Extract the [x, y] coordinate from the center of the cell holding the provided text.  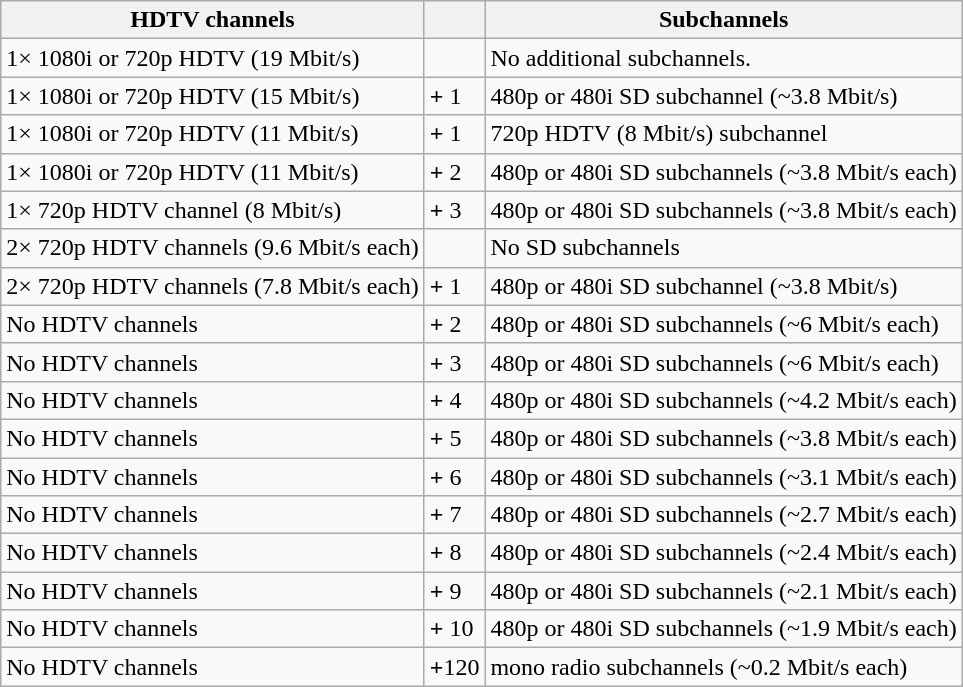
Subchannels [724, 20]
480p or 480i SD subchannels (~3.1 Mbit/s each) [724, 477]
+ 10 [454, 629]
480p or 480i SD subchannels (~2.1 Mbit/s each) [724, 591]
No additional subchannels. [724, 58]
+120 [454, 667]
480p or 480i SD subchannels (~4.2 Mbit/s each) [724, 400]
+ 4 [454, 400]
480p or 480i SD subchannels (~2.7 Mbit/s each) [724, 515]
HDTV channels [212, 20]
mono radio subchannels (~0.2 Mbit/s each) [724, 667]
No SD subchannels [724, 248]
1× 1080i or 720p HDTV (19 Mbit/s) [212, 58]
+ 5 [454, 438]
1× 720p HDTV channel (8 Mbit/s) [212, 210]
+ 9 [454, 591]
480p or 480i SD subchannels (~1.9 Mbit/s each) [724, 629]
2× 720p HDTV channels (7.8 Mbit/s each) [212, 286]
+ 7 [454, 515]
2× 720p HDTV channels (9.6 Mbit/s each) [212, 248]
480p or 480i SD subchannels (~2.4 Mbit/s each) [724, 553]
1× 1080i or 720p HDTV (15 Mbit/s) [212, 96]
+ 8 [454, 553]
720p HDTV (8 Mbit/s) subchannel [724, 134]
+ 6 [454, 477]
